Capture the cell that displays the provided text and extract its [X, Y] central coordinate. 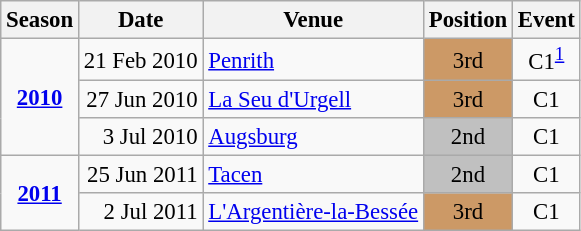
2010 [40, 98]
Event [547, 20]
Date [140, 20]
Venue [313, 20]
Penrith [313, 60]
Position [468, 20]
3 Jul 2010 [140, 137]
27 Jun 2010 [140, 100]
25 Jun 2011 [140, 175]
C11 [547, 60]
21 Feb 2010 [140, 60]
2011 [40, 194]
La Seu d'Urgell [313, 100]
Tacen [313, 175]
Augsburg [313, 137]
Season [40, 20]
